Identify which cell holds the provided text, then report its (x, y) central coordinate. 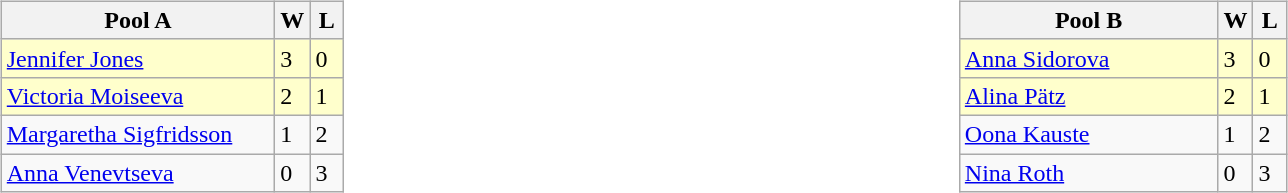
Nina Roth (1088, 173)
Pool B (1088, 20)
Victoria Moiseeva (138, 96)
Margaretha Sigfridsson (138, 134)
Jennifer Jones (138, 58)
Anna Sidorova (1088, 58)
Oona Kauste (1088, 134)
Pool A (138, 20)
Alina Pätz (1088, 96)
Anna Venevtseva (138, 173)
